Output the (x, y) coordinate of the center of the cell containing the given text.  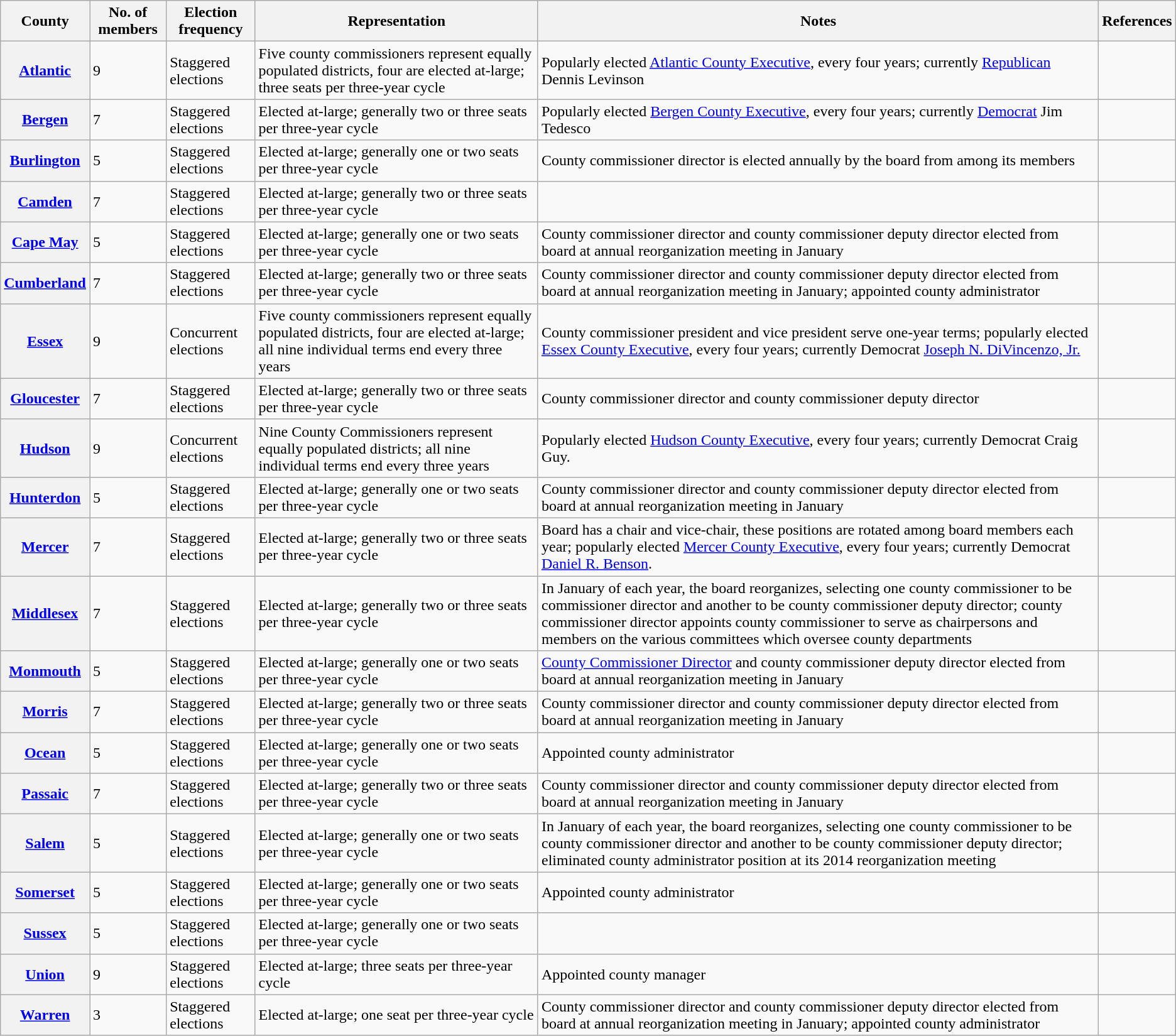
Election frequency (211, 21)
Monmouth (45, 671)
County commissioner director and county commissioner deputy director (818, 398)
Five county commissioners represent equally populated districts, four are elected at-large; three seats per three-year cycle (396, 70)
Cumberland (45, 283)
Representation (396, 21)
Appointed county manager (818, 974)
Hudson (45, 448)
Mercer (45, 547)
County Commissioner Director and county commissioner deputy director elected from board at annual reorganization meeting in January (818, 671)
Elected at-large; three seats per three-year cycle (396, 974)
Notes (818, 21)
County (45, 21)
Bergen (45, 119)
Essex (45, 341)
Morris (45, 712)
Elected at-large; one seat per three-year cycle (396, 1015)
References (1137, 21)
Cape May (45, 243)
Popularly elected Atlantic County Executive, every four years; currently Republican Dennis Levinson (818, 70)
Warren (45, 1015)
Nine County Commissioners represent equally populated districts; all nine individual terms end every three years (396, 448)
Passaic (45, 794)
Hunterdon (45, 498)
Burlington (45, 161)
Ocean (45, 753)
Camden (45, 201)
Popularly elected Bergen County Executive, every four years; currently Democrat Jim Tedesco (818, 119)
County commissioner director is elected annually by the board from among its members (818, 161)
Popularly elected Hudson County Executive, every four years; currently Democrat Craig Guy. (818, 448)
Middlesex (45, 613)
Salem (45, 843)
Somerset (45, 892)
3 (128, 1015)
Gloucester (45, 398)
Atlantic (45, 70)
Sussex (45, 934)
No. of members (128, 21)
Union (45, 974)
Five county commissioners represent equally populated districts, four are elected at-large; all nine individual terms end every three years (396, 341)
